Identify which cell holds the provided text, then report its [x, y] central coordinate. 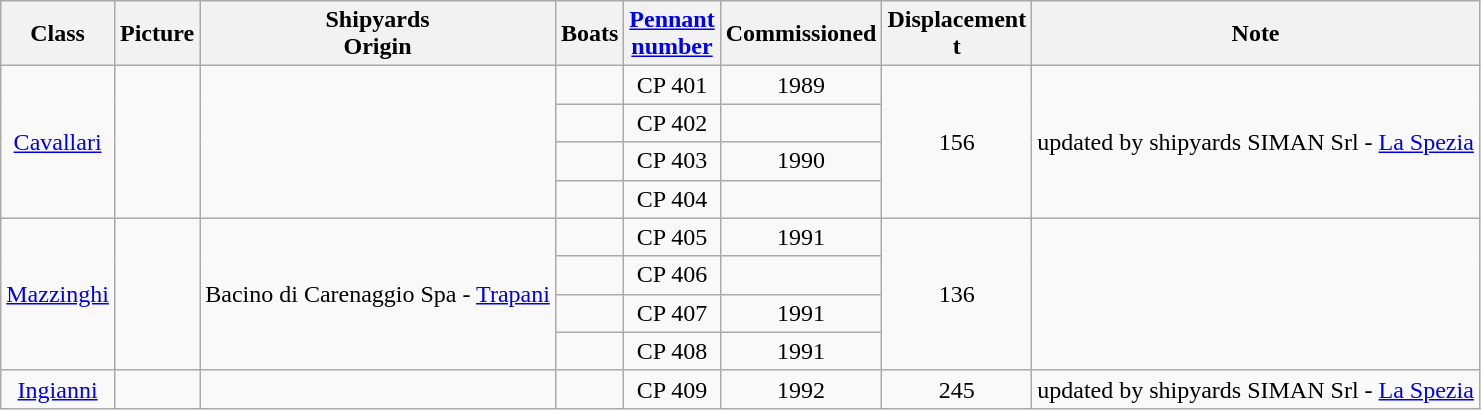
CP 406 [672, 275]
1990 [801, 161]
Ingianni [58, 389]
Mazzinghi [58, 294]
CP 405 [672, 237]
CP 401 [672, 85]
1989 [801, 85]
Bacino di Carenaggio Spa - Trapani [378, 294]
245 [957, 389]
Class [58, 34]
CP 409 [672, 389]
Pennantnumber [672, 34]
CP 408 [672, 351]
ShipyardsOrigin [378, 34]
CP 403 [672, 161]
Commissioned [801, 34]
Boats [589, 34]
CP 407 [672, 313]
Picture [156, 34]
1992 [801, 389]
CP 402 [672, 123]
Displacementt [957, 34]
Cavallari [58, 142]
156 [957, 142]
Note [1256, 34]
136 [957, 294]
CP 404 [672, 199]
